Provide the (x, y) coordinate of the cell's center where the given text is located.  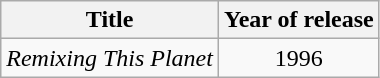
Title (110, 20)
Year of release (298, 20)
1996 (298, 58)
Remixing This Planet (110, 58)
